Provide the [x, y] coordinate of the cell's center where the given text is located.  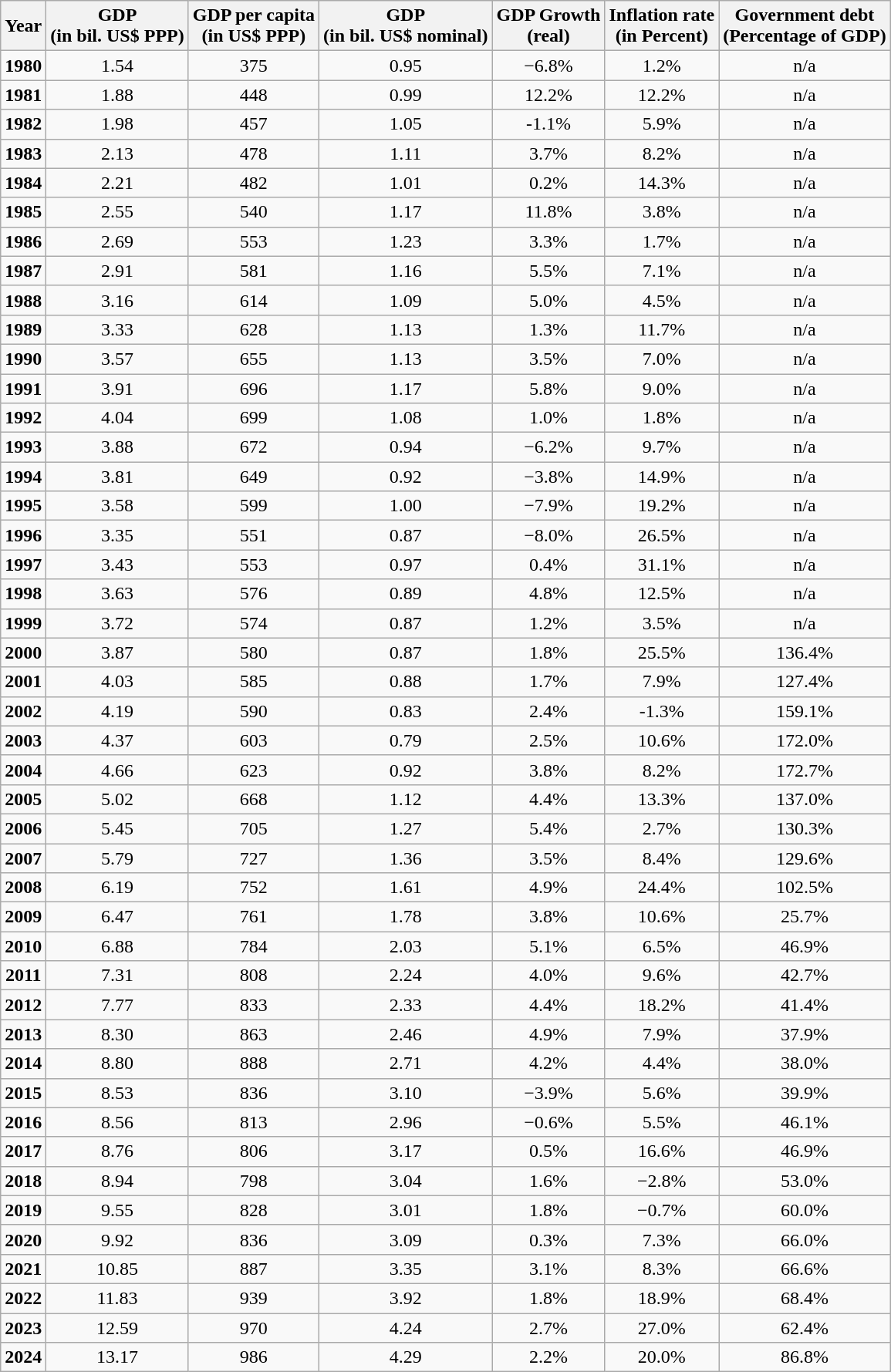
2001 [23, 682]
2006 [23, 828]
3.91 [117, 388]
887 [253, 1269]
5.45 [117, 828]
−0.6% [548, 1122]
0.88 [406, 682]
14.9% [662, 477]
672 [253, 447]
1.05 [406, 124]
2019 [23, 1210]
9.7% [662, 447]
3.3% [548, 241]
580 [253, 652]
0.79 [406, 740]
3.63 [117, 594]
668 [253, 799]
6.5% [662, 946]
172.0% [805, 740]
0.95 [406, 66]
6.47 [117, 917]
4.29 [406, 1357]
6.19 [117, 888]
4.03 [117, 682]
1.54 [117, 66]
2012 [23, 1005]
3.16 [117, 300]
11.83 [117, 1298]
863 [253, 1034]
4.19 [117, 711]
986 [253, 1357]
7.77 [117, 1005]
−6.8% [548, 66]
0.3% [548, 1239]
3.92 [406, 1298]
46.1% [805, 1122]
2.24 [406, 976]
699 [253, 418]
623 [253, 770]
1982 [23, 124]
2010 [23, 946]
3.09 [406, 1239]
41.4% [805, 1005]
66.6% [805, 1269]
375 [253, 66]
0.2% [548, 183]
599 [253, 506]
2021 [23, 1269]
752 [253, 888]
4.5% [662, 300]
551 [253, 535]
136.4% [805, 652]
1.0% [548, 418]
8.80 [117, 1064]
2013 [23, 1034]
38.0% [805, 1064]
2.33 [406, 1005]
18.2% [662, 1005]
784 [253, 946]
3.87 [117, 652]
137.0% [805, 799]
1988 [23, 300]
5.0% [548, 300]
614 [253, 300]
1984 [23, 183]
540 [253, 212]
813 [253, 1122]
4.04 [117, 418]
13.17 [117, 1357]
808 [253, 976]
585 [253, 682]
-1.3% [662, 711]
8.3% [662, 1269]
6.88 [117, 946]
655 [253, 359]
1999 [23, 623]
3.10 [406, 1093]
10.85 [117, 1269]
4.24 [406, 1327]
62.4% [805, 1327]
2014 [23, 1064]
2016 [23, 1122]
970 [253, 1327]
3.88 [117, 447]
1990 [23, 359]
574 [253, 623]
−3.9% [548, 1093]
2.71 [406, 1064]
2003 [23, 740]
2009 [23, 917]
60.0% [805, 1210]
12.59 [117, 1327]
86.8% [805, 1357]
603 [253, 740]
3.1% [548, 1269]
2005 [23, 799]
2007 [23, 858]
1992 [23, 418]
478 [253, 153]
11.8% [548, 212]
9.92 [117, 1239]
2.4% [548, 711]
628 [253, 329]
696 [253, 388]
3.17 [406, 1151]
3.81 [117, 477]
0.94 [406, 447]
3.04 [406, 1181]
26.5% [662, 535]
1994 [23, 477]
7.3% [662, 1239]
7.31 [117, 976]
2017 [23, 1151]
−0.7% [662, 1210]
−8.0% [548, 535]
37.9% [805, 1034]
159.1% [805, 711]
68.4% [805, 1298]
1981 [23, 95]
833 [253, 1005]
2011 [23, 976]
1987 [23, 271]
1989 [23, 329]
Government debt(Percentage of GDP) [805, 26]
9.55 [117, 1210]
53.0% [805, 1181]
0.99 [406, 95]
1.11 [406, 153]
4.0% [548, 976]
39.9% [805, 1093]
798 [253, 1181]
448 [253, 95]
3.33 [117, 329]
3.7% [548, 153]
2.46 [406, 1034]
2000 [23, 652]
457 [253, 124]
1995 [23, 506]
2015 [23, 1093]
172.7% [805, 770]
1.08 [406, 418]
Year [23, 26]
129.6% [805, 858]
14.3% [662, 183]
0.83 [406, 711]
4.37 [117, 740]
2008 [23, 888]
Inflation rate(in Percent) [662, 26]
1985 [23, 212]
24.4% [662, 888]
5.4% [548, 828]
1986 [23, 241]
727 [253, 858]
−3.8% [548, 477]
−2.8% [662, 1181]
1993 [23, 447]
3.43 [117, 565]
16.6% [662, 1151]
3.57 [117, 359]
127.4% [805, 682]
2002 [23, 711]
13.3% [662, 799]
4.8% [548, 594]
581 [253, 271]
130.3% [805, 828]
939 [253, 1298]
1996 [23, 535]
11.7% [662, 329]
-1.1% [548, 124]
576 [253, 594]
2018 [23, 1181]
0.97 [406, 565]
3.58 [117, 506]
4.66 [117, 770]
3.01 [406, 1210]
1.27 [406, 828]
GDP(in bil. US$ PPP) [117, 26]
2.5% [548, 740]
4.2% [548, 1064]
2.13 [117, 153]
2.69 [117, 241]
7.0% [662, 359]
1.23 [406, 241]
2.2% [548, 1357]
−6.2% [548, 447]
649 [253, 477]
1.98 [117, 124]
18.9% [662, 1298]
2.96 [406, 1122]
5.6% [662, 1093]
1.16 [406, 271]
482 [253, 183]
42.7% [805, 976]
9.0% [662, 388]
25.7% [805, 917]
20.0% [662, 1357]
1998 [23, 594]
1.09 [406, 300]
1.36 [406, 858]
2.91 [117, 271]
5.9% [662, 124]
5.8% [548, 388]
1.88 [117, 95]
828 [253, 1210]
8.53 [117, 1093]
1.12 [406, 799]
2023 [23, 1327]
25.5% [662, 652]
2.03 [406, 946]
8.94 [117, 1181]
1.01 [406, 183]
8.30 [117, 1034]
8.76 [117, 1151]
2024 [23, 1357]
7.1% [662, 271]
2022 [23, 1298]
−7.9% [548, 506]
1997 [23, 565]
8.4% [662, 858]
66.0% [805, 1239]
5.02 [117, 799]
1983 [23, 153]
5.79 [117, 858]
1980 [23, 66]
8.56 [117, 1122]
0.4% [548, 565]
705 [253, 828]
19.2% [662, 506]
761 [253, 917]
3.72 [117, 623]
9.6% [662, 976]
GDP per capita(in US$ PPP) [253, 26]
12.5% [662, 594]
1.6% [548, 1181]
GDP Growth(real) [548, 26]
1.00 [406, 506]
2.55 [117, 212]
2020 [23, 1239]
888 [253, 1064]
806 [253, 1151]
1991 [23, 388]
590 [253, 711]
1.78 [406, 917]
5.1% [548, 946]
102.5% [805, 888]
0.5% [548, 1151]
GDP(in bil. US$ nominal) [406, 26]
2.21 [117, 183]
0.89 [406, 594]
2004 [23, 770]
1.61 [406, 888]
27.0% [662, 1327]
1.3% [548, 329]
31.1% [662, 565]
